Provide the (x, y) coordinate of the cell's center where the given text is located.  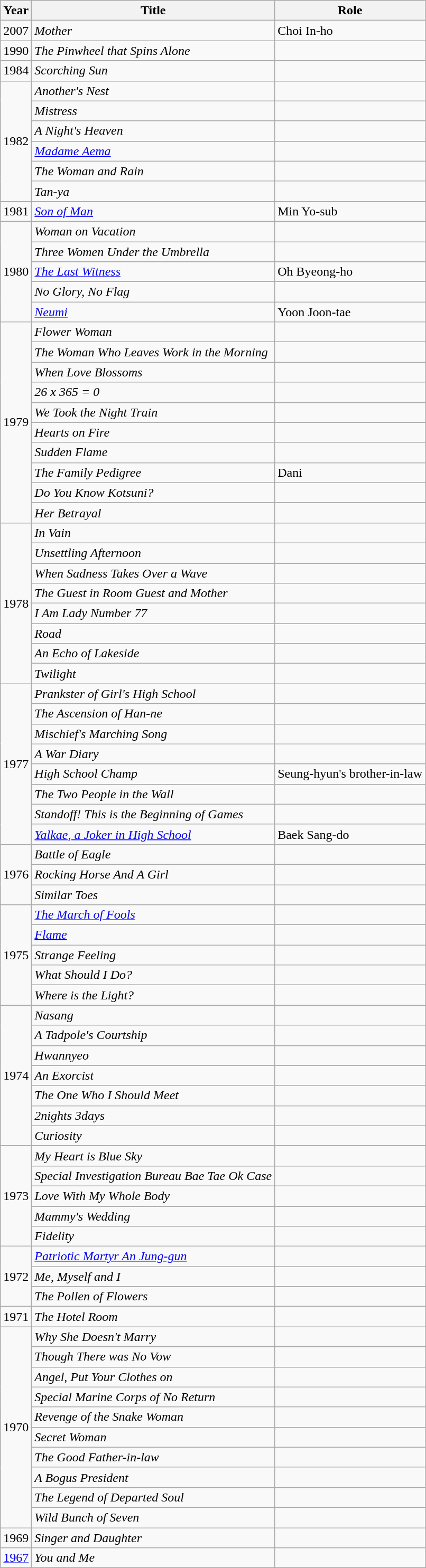
High School Champ (153, 774)
An Exorcist (153, 1075)
Sudden Flame (153, 452)
You and Me (153, 1558)
When Love Blossoms (153, 372)
Where is the Light? (153, 995)
Baek Sang-do (350, 834)
Secret Woman (153, 1437)
Mischief's Marching Song (153, 734)
Road (153, 634)
Curiosity (153, 1136)
Mammy's Wedding (153, 1216)
Battle of Eagle (153, 854)
The One Who I Should Meet (153, 1095)
Year (16, 11)
Though There was No Vow (153, 1357)
An Echo of Lakeside (153, 654)
2nights 3days (153, 1116)
Flame (153, 935)
Patriotic Martyr An Jung-gun (153, 1257)
Role (350, 11)
Mother (153, 31)
No Glory, No Flag (153, 292)
The March of Fools (153, 915)
Woman on Vacation (153, 231)
Rocking Horse And A Girl (153, 874)
My Heart is Blue Sky (153, 1156)
Seung-hyun's brother-in-law (350, 774)
1980 (16, 271)
1975 (16, 955)
Hearts on Fire (153, 432)
Unsettling Afternoon (153, 553)
1974 (16, 1075)
1967 (16, 1558)
Me, Myself and I (153, 1277)
Prankster of Girl's High School (153, 694)
Fidelity (153, 1236)
The Pinwheel that Spins Alone (153, 51)
Hwannyeo (153, 1055)
A Night's Heaven (153, 131)
26 x 365 = 0 (153, 392)
Another's Nest (153, 91)
1990 (16, 51)
Min Yo-sub (350, 211)
Strange Feeling (153, 955)
Son of Man (153, 211)
Yoon Joon-tae (350, 312)
2007 (16, 31)
Mistress (153, 111)
Three Women Under the Umbrella (153, 252)
Angel, Put Your Clothes on (153, 1377)
The Woman and Rain (153, 171)
The Family Pedigree (153, 473)
A Tadpole's Courtship (153, 1035)
When Sadness Takes Over a Wave (153, 573)
I Am Lady Number 77 (153, 613)
Flower Woman (153, 332)
Nasang (153, 1015)
The Legend of Departed Soul (153, 1497)
The Good Father-in-law (153, 1457)
Special Marine Corps of No Return (153, 1397)
The Two People in the Wall (153, 794)
Tan-ya (153, 191)
Love With My Whole Body (153, 1196)
The Pollen of Flowers (153, 1297)
1977 (16, 764)
Oh Byeong-ho (350, 272)
Do You Know Kotsuni? (153, 493)
1969 (16, 1538)
Madame Aema (153, 151)
Scorching Sun (153, 71)
We Took the Night Train (153, 412)
Her Betrayal (153, 513)
The Ascension of Han-ne (153, 714)
1982 (16, 141)
1984 (16, 71)
Singer and Daughter (153, 1538)
The Woman Who Leaves Work in the Morning (153, 352)
Neumi (153, 312)
Yalkae, a Joker in High School (153, 834)
1973 (16, 1196)
A Bogus President (153, 1477)
1981 (16, 211)
Similar Toes (153, 895)
Title (153, 11)
1972 (16, 1277)
Revenge of the Snake Woman (153, 1417)
1979 (16, 422)
Standoff! This is the Beginning of Games (153, 814)
Special Investigation Bureau Bae Tae Ok Case (153, 1176)
In Vain (153, 533)
The Guest in Room Guest and Mother (153, 593)
1976 (16, 874)
The Last Witness (153, 272)
1971 (16, 1317)
What Should I Do? (153, 975)
Choi In-ho (350, 31)
1970 (16, 1428)
Why She Doesn't Marry (153, 1337)
Wild Bunch of Seven (153, 1517)
Dani (350, 473)
A War Diary (153, 754)
The Hotel Room (153, 1317)
1978 (16, 603)
Twilight (153, 674)
